From the cell containing the given text, extract its center point as [x, y] coordinate. 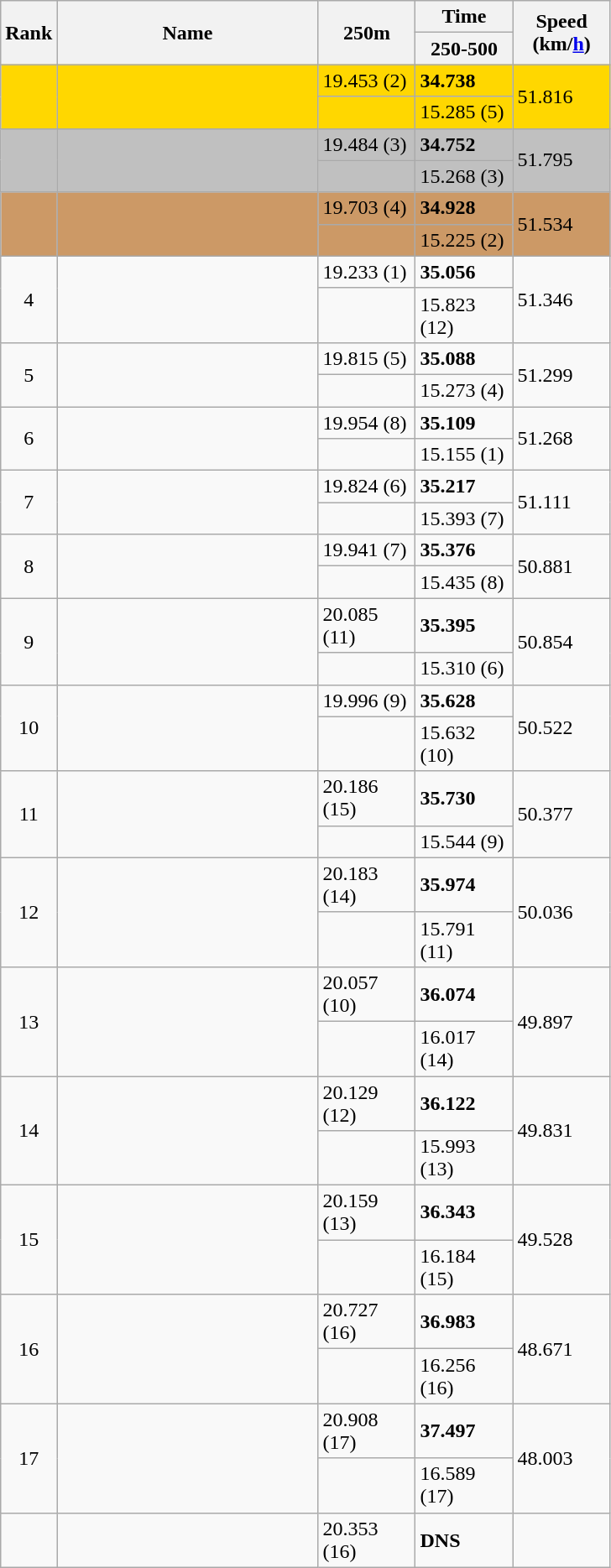
DNS [464, 1540]
19.233 (1) [367, 272]
15.285 (5) [464, 112]
36.122 [464, 1102]
50.881 [561, 566]
51.268 [561, 438]
Speed(km/h) [561, 33]
19.484 (3) [367, 144]
15.273 (4) [464, 390]
20.085 (11) [367, 626]
20.353 (16) [367, 1540]
15.544 (9) [464, 841]
15.393 (7) [464, 518]
19.954 (8) [367, 422]
51.816 [561, 96]
35.217 [464, 487]
51.795 [561, 160]
35.376 [464, 550]
20.129 (12) [367, 1102]
35.628 [464, 701]
20.183 (14) [367, 884]
50.854 [561, 641]
49.831 [561, 1130]
Time [464, 17]
15.225 (2) [464, 240]
19.815 (5) [367, 358]
19.703 (4) [367, 208]
19.453 (2) [367, 81]
16.256 (16) [464, 1376]
15.791 (11) [464, 940]
34.752 [464, 144]
51.111 [561, 503]
15.823 (12) [464, 315]
50.377 [561, 814]
17 [29, 1458]
20.057 (10) [367, 993]
34.928 [464, 208]
15.155 (1) [464, 455]
19.941 (7) [367, 550]
20.159 (13) [367, 1213]
35.974 [464, 884]
Name [188, 33]
19.824 (6) [367, 487]
50.036 [561, 912]
49.528 [561, 1240]
20.727 (16) [367, 1322]
Rank [29, 33]
11 [29, 814]
35.056 [464, 272]
35.730 [464, 799]
36.074 [464, 993]
15.310 (6) [464, 669]
15.268 (3) [464, 176]
13 [29, 1021]
20.908 (17) [367, 1431]
50.522 [561, 728]
7 [29, 503]
4 [29, 299]
12 [29, 912]
35.088 [464, 358]
16 [29, 1349]
5 [29, 374]
51.299 [561, 374]
37.497 [464, 1431]
14 [29, 1130]
49.897 [561, 1021]
48.671 [561, 1349]
6 [29, 438]
51.346 [561, 299]
15.435 (8) [464, 582]
20.186 (15) [367, 799]
16.184 (15) [464, 1267]
48.003 [561, 1458]
35.109 [464, 422]
19.996 (9) [367, 701]
15 [29, 1240]
16.589 (17) [464, 1485]
250-500 [464, 49]
16.017 (14) [464, 1049]
250m [367, 33]
35.395 [464, 626]
15.993 (13) [464, 1158]
51.534 [561, 224]
8 [29, 566]
36.983 [464, 1322]
10 [29, 728]
15.632 (10) [464, 743]
9 [29, 641]
36.343 [464, 1213]
34.738 [464, 81]
